Find where the given text appears and provide that cell's center as (X, Y) coordinate. 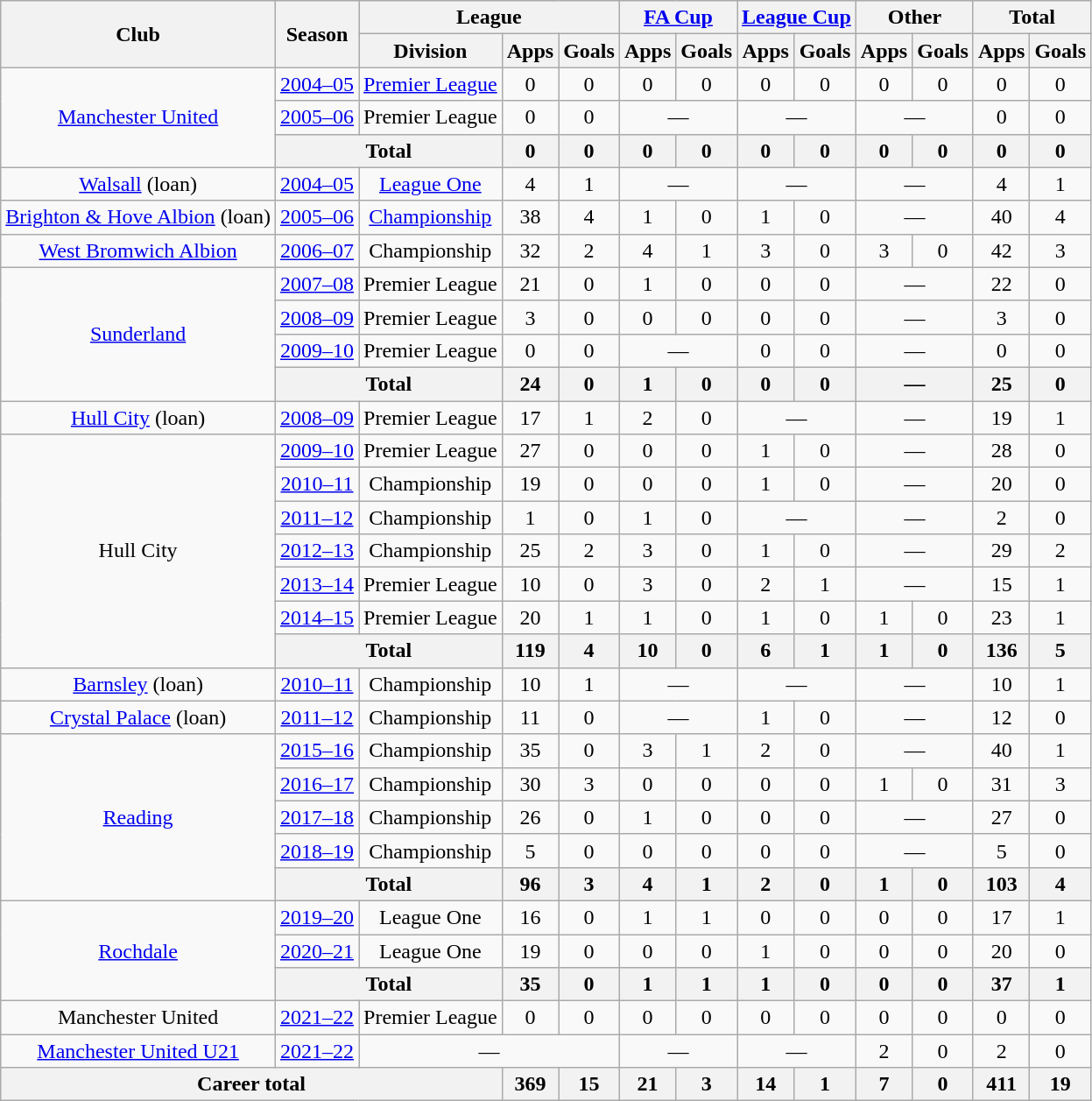
Sunderland (138, 334)
2006–07 (317, 251)
Manchester United U21 (138, 1051)
West Bromwich Albion (138, 251)
411 (1001, 1084)
League Cup (797, 18)
37 (1001, 985)
2013–14 (317, 584)
16 (530, 917)
Brighton & Hove Albion (loan) (138, 217)
2020–21 (317, 950)
League (490, 18)
Club (138, 34)
Hull City (loan) (138, 418)
31 (1001, 784)
7 (884, 1084)
32 (530, 251)
2019–20 (317, 917)
2016–17 (317, 784)
Crystal Palace (loan) (138, 717)
Season (317, 34)
12 (1001, 717)
2014–15 (317, 618)
2007–08 (317, 284)
Career total (251, 1084)
28 (1001, 451)
2012–13 (317, 551)
136 (1001, 651)
38 (530, 217)
6 (765, 651)
29 (1001, 551)
42 (1001, 251)
Other (914, 18)
2018–19 (317, 850)
2017–18 (317, 817)
119 (530, 651)
Reading (138, 817)
Barnsley (loan) (138, 684)
Rochdale (138, 950)
11 (530, 717)
FA Cup (678, 18)
Walsall (loan) (138, 184)
24 (530, 384)
103 (1001, 884)
22 (1001, 284)
2015–16 (317, 751)
Hull City (138, 551)
26 (530, 817)
369 (530, 1084)
Division (431, 51)
14 (765, 1084)
96 (530, 884)
23 (1001, 618)
30 (530, 784)
